Search for the cell housing the specified text and yield its (X, Y) center coordinate. 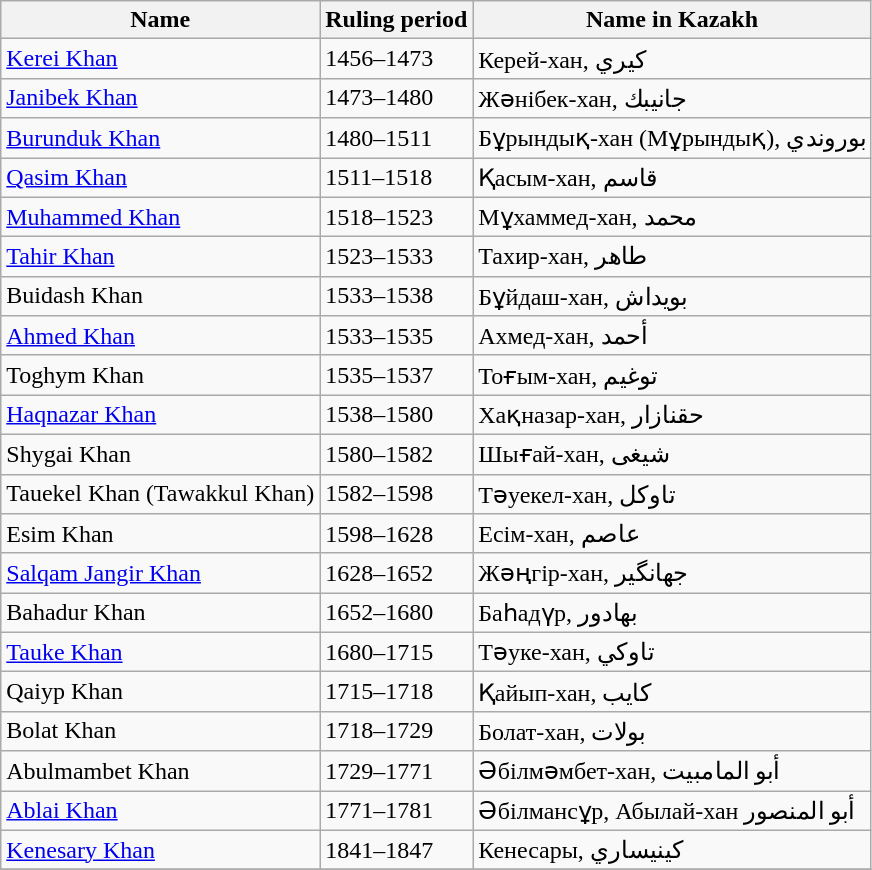
1652–1680 (396, 613)
1535–1537 (396, 375)
1480–1511 (396, 138)
1523–1533 (396, 257)
1533–1538 (396, 296)
Haqnazar Khan (160, 415)
Bolat Khan (160, 731)
Қасым-хан, قاسم (672, 178)
Ahmed Khan (160, 336)
Qasim Khan (160, 178)
1628–1652 (396, 573)
1582–1598 (396, 494)
Есім-хан, عاصم (672, 534)
Esim Khan (160, 534)
1598–1628 (396, 534)
Әбілмансұр, Абылай-хан أبو المنصور (672, 810)
Тоғым-хан, توغيم (672, 375)
1533–1535 (396, 336)
1511–1518 (396, 178)
Тахир-хан, طاهر (672, 257)
1841–1847 (396, 850)
Қайып-хан, كايب (672, 692)
Tauekel Khan (Tawakkul Khan) (160, 494)
Шығай-хан, شیغی (672, 454)
1456–1473 (396, 59)
Shygai Khan (160, 454)
Muhammed Khan (160, 217)
1473–1480 (396, 98)
Жәңгір-хан, جهانگیر (672, 573)
Бұрындық-хан (Мұрындық), بوروندي (672, 138)
Тәуке-хан, تاوكي (672, 652)
1580–1582 (396, 454)
Burunduk Khan (160, 138)
1538–1580 (396, 415)
Әбілмәмбет-хан, أبو المامبيت (672, 771)
Janibek Khan (160, 98)
Kenesary Khan (160, 850)
Kerei Khan (160, 59)
Хақназар-хан, حقنازار (672, 415)
1718–1729 (396, 731)
Болат-хан, بولات (672, 731)
Жәнібек-хан, جانيبك (672, 98)
Тәуекел-хан, تاوکل (672, 494)
Ablai Khan (160, 810)
Toghym Khan (160, 375)
1680–1715 (396, 652)
Qaiyp Khan (160, 692)
Tahir Khan (160, 257)
Bahadur Khan (160, 613)
Name (160, 20)
Кенесары, كينيساري (672, 850)
1729–1771 (396, 771)
Ахмед-хан, أحمد (672, 336)
Мұхаммед-хан, محمد (672, 217)
Tauke Khan (160, 652)
Salqam Jangir Khan (160, 573)
Abulmambet Khan (160, 771)
1771–1781 (396, 810)
Ruling period (396, 20)
Name in Kazakh (672, 20)
1715–1718 (396, 692)
1518–1523 (396, 217)
Баһадүр, بهادور (672, 613)
Бұйдаш-хан, بويداش (672, 296)
Керей-хан, كيري (672, 59)
Buidash Khan (160, 296)
